Provide the [X, Y] coordinate of the cell's center where the given text is located.  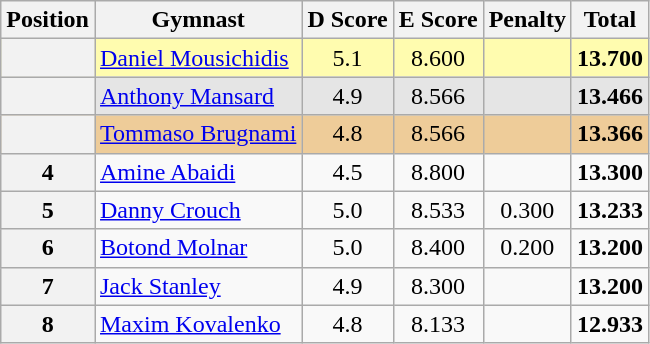
4 [48, 172]
13.466 [610, 96]
8.300 [438, 286]
Maxim Kovalenko [198, 324]
8.533 [438, 210]
8.600 [438, 58]
Penalty [527, 20]
8.800 [438, 172]
Position [48, 20]
7 [48, 286]
Jack Stanley [198, 286]
12.933 [610, 324]
Total [610, 20]
5.1 [348, 58]
E Score [438, 20]
13.700 [610, 58]
Gymnast [198, 20]
8.400 [438, 248]
13.366 [610, 134]
Danny Crouch [198, 210]
Amine Abaidi [198, 172]
8.133 [438, 324]
Anthony Mansard [198, 96]
5 [48, 210]
13.300 [610, 172]
8 [48, 324]
0.200 [527, 248]
Tommaso Brugnami [198, 134]
D Score [348, 20]
Botond Molnar [198, 248]
6 [48, 248]
13.233 [610, 210]
Daniel Mousichidis [198, 58]
4.5 [348, 172]
0.300 [527, 210]
